Identify which cell holds the provided text, then report its (x, y) central coordinate. 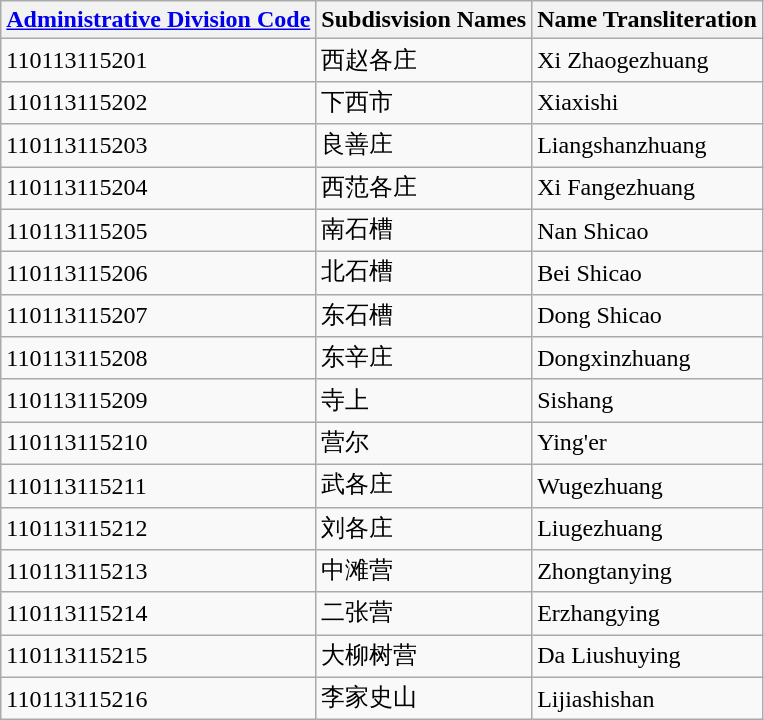
Erzhangying (648, 614)
Zhongtanying (648, 572)
Liangshanzhuang (648, 146)
110113115204 (158, 188)
110113115216 (158, 698)
Xiaxishi (648, 102)
110113115212 (158, 528)
寺上 (424, 400)
Bei Shicao (648, 274)
二张营 (424, 614)
武各庄 (424, 486)
西范各庄 (424, 188)
大柳树营 (424, 656)
Liugezhuang (648, 528)
南石槽 (424, 230)
110113115201 (158, 60)
110113115202 (158, 102)
Dong Shicao (648, 316)
营尔 (424, 444)
Xi Zhaogezhuang (648, 60)
110113115207 (158, 316)
110113115203 (158, 146)
Xi Fangezhuang (648, 188)
110113115205 (158, 230)
110113115209 (158, 400)
良善庄 (424, 146)
110113115215 (158, 656)
110113115211 (158, 486)
西赵各庄 (424, 60)
东辛庄 (424, 358)
Sishang (648, 400)
Dongxinzhuang (648, 358)
Nan Shicao (648, 230)
刘各庄 (424, 528)
东石槽 (424, 316)
李家史山 (424, 698)
Wugezhuang (648, 486)
Name Transliteration (648, 20)
下西市 (424, 102)
110113115208 (158, 358)
Administrative Division Code (158, 20)
110113115210 (158, 444)
Ying'er (648, 444)
110113115206 (158, 274)
Da Liushuying (648, 656)
Subdisvision Names (424, 20)
北石槽 (424, 274)
中滩营 (424, 572)
Lijiashishan (648, 698)
110113115213 (158, 572)
110113115214 (158, 614)
